Provide the [x, y] coordinate of the cell's center where the given text is located.  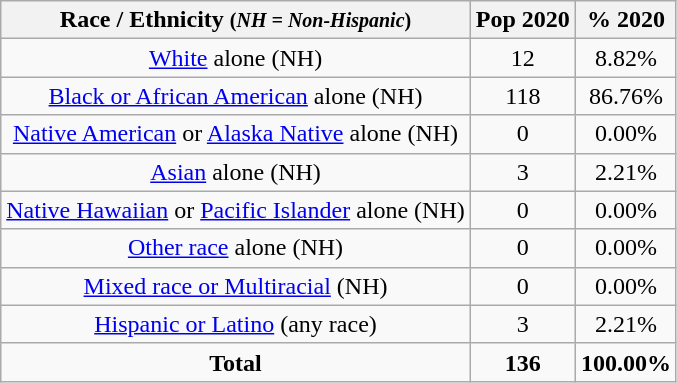
8.82% [626, 58]
12 [522, 58]
Native Hawaiian or Pacific Islander alone (NH) [236, 210]
Hispanic or Latino (any race) [236, 324]
Other race alone (NH) [236, 248]
White alone (NH) [236, 58]
Black or African American alone (NH) [236, 96]
Mixed race or Multiracial (NH) [236, 286]
Total [236, 362]
Native American or Alaska Native alone (NH) [236, 134]
% 2020 [626, 20]
136 [522, 362]
100.00% [626, 362]
118 [522, 96]
Pop 2020 [522, 20]
86.76% [626, 96]
Race / Ethnicity (NH = Non-Hispanic) [236, 20]
Asian alone (NH) [236, 172]
